Return the [X, Y] coordinate for the center point of the cell that contains the specified text.  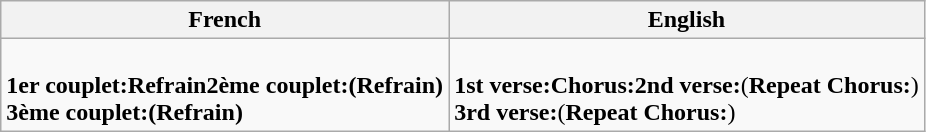
1st verse:Chorus:2nd verse:(Repeat Chorus:)3rd verse:(Repeat Chorus:) [687, 85]
English [687, 20]
French [225, 20]
1er couplet:Refrain2ème couplet:(Refrain)3ème couplet:(Refrain) [225, 85]
